Output the (X, Y) coordinate of the center of the cell containing the given text.  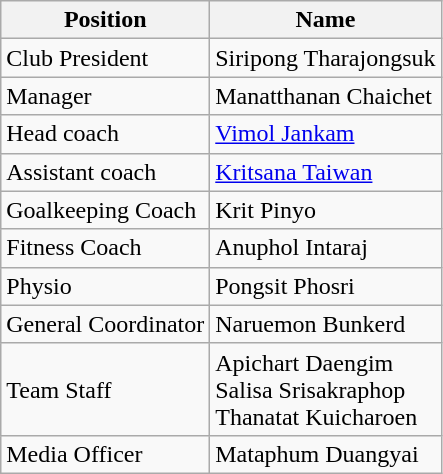
Name (326, 20)
Team Staff (106, 389)
Manager (106, 96)
Siripong Tharajongsuk (326, 58)
Krit Pinyo (326, 210)
Media Officer (106, 454)
Apichart Daengim Salisa Srisakraphop Thanatat Kuicharoen (326, 389)
Kritsana Taiwan (326, 172)
Naruemon Bunkerd (326, 324)
Fitness Coach (106, 248)
Mataphum Duangyai (326, 454)
Physio (106, 286)
Position (106, 20)
Assistant coach (106, 172)
General Coordinator (106, 324)
Club President (106, 58)
Manatthanan Chaichet (326, 96)
Pongsit Phosri (326, 286)
Anuphol Intaraj (326, 248)
Goalkeeping Coach (106, 210)
Head coach (106, 134)
Vimol Jankam (326, 134)
